Return (x, y) of the center of cell containing provided text 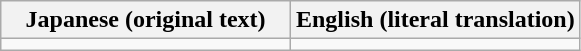
Japanese (original text) (146, 20)
English (literal translation) (435, 20)
